Scan for the cell matching the given text and deliver its [x, y] coordinate at center. 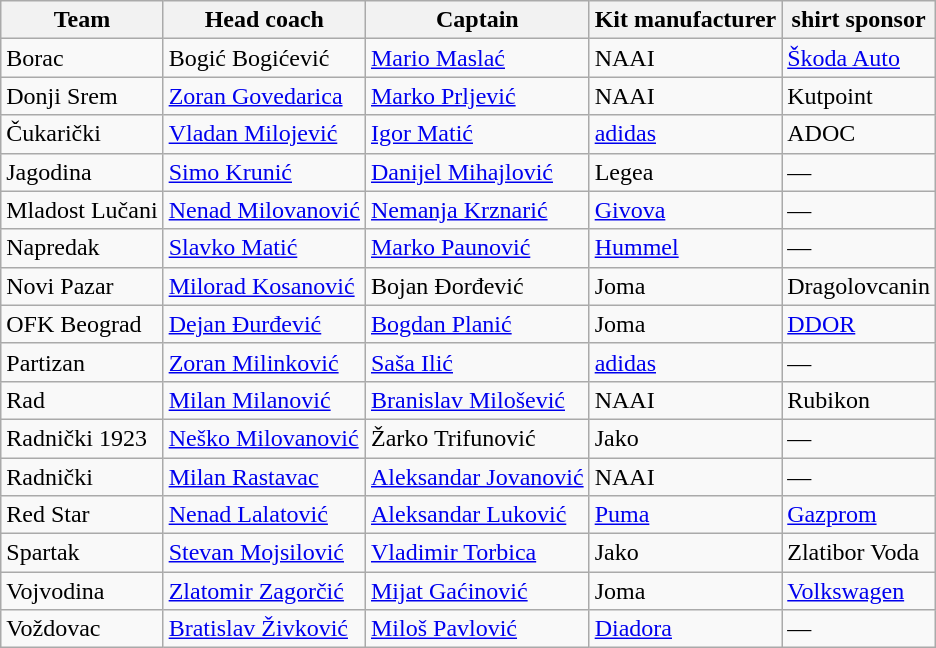
Bogić Bogićević [264, 58]
Milan Milanović [264, 400]
Nenad Milovanović [264, 210]
Novi Pazar [82, 286]
Head coach [264, 20]
Igor Matić [477, 134]
Saša Ilić [477, 362]
Hummel [686, 248]
Kutpoint [859, 96]
Milan Rastavac [264, 477]
Puma [686, 515]
Spartak [82, 553]
Jagodina [82, 172]
Vladan Milojević [264, 134]
Mijat Gaćinović [477, 591]
Bojan Đorđević [477, 286]
Givova [686, 210]
Miloš Pavlović [477, 629]
Kit manufacturer [686, 20]
Nemanja Krznarić [477, 210]
Branislav Milošević [477, 400]
Neško Milovanović [264, 438]
Team [82, 20]
OFK Beograd [82, 324]
Radnički 1923 [82, 438]
Žarko Trifunović [477, 438]
Aleksandar Jovanović [477, 477]
Gazprom [859, 515]
Vladimir Torbica [477, 553]
Zoran Govedarica [264, 96]
Borac [82, 58]
Danijel Mihajlović [477, 172]
Captain [477, 20]
shirt sponsor [859, 20]
Dragolovcanin [859, 286]
Bogdan Planić [477, 324]
Rad [82, 400]
Rubikon [859, 400]
Radnički [82, 477]
Dejan Đurđević [264, 324]
Partizan [82, 362]
Red Star [82, 515]
ADOC [859, 134]
DDOR [859, 324]
Mario Maslać [477, 58]
Zoran Milinković [264, 362]
Vojvodina [82, 591]
Nenad Lalatović [264, 515]
Voždovac [82, 629]
Milorad Kosanović [264, 286]
Zlatomir Zagorčić [264, 591]
Volkswagen [859, 591]
Simo Krunić [264, 172]
Čukarički [82, 134]
Stevan Mojsilović [264, 553]
Marko Paunović [477, 248]
Diadora [686, 629]
Napredak [82, 248]
Aleksandar Luković [477, 515]
Škoda Auto [859, 58]
Bratislav Živković [264, 629]
Marko Prljević [477, 96]
Mladost Lučani [82, 210]
Legea [686, 172]
Zlatibor Voda [859, 553]
Slavko Matić [264, 248]
Donji Srem [82, 96]
